Determine the [x, y] coordinate at the center of the cell enclosing the given text.  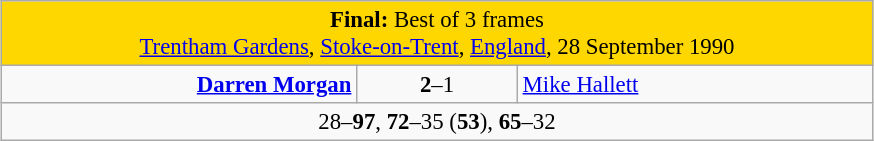
Final: Best of 3 framesTrentham Gardens, Stoke-on-Trent, England, 28 September 1990 [437, 34]
Darren Morgan [179, 85]
Mike Hallett [695, 85]
28–97, 72–35 (53), 65–32 [437, 122]
2–1 [438, 85]
